Extract the (X, Y) coordinate from the center of the cell holding the provided text.  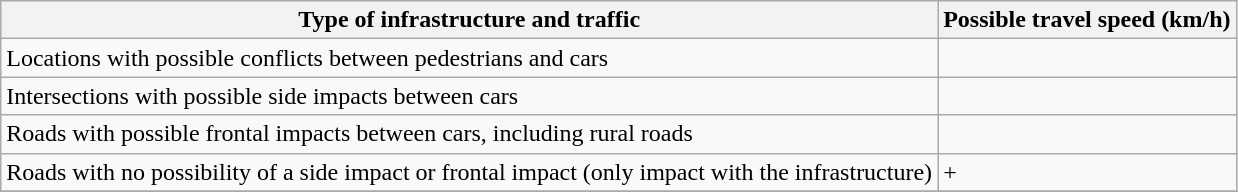
Type of infrastructure and traffic (470, 20)
Roads with no possibility of a side impact or frontal impact (only impact with the infrastructure) (470, 172)
Roads with possible frontal impacts between cars, including rural roads (470, 134)
Intersections with possible side impacts between cars (470, 96)
Possible travel speed (km/h) (1087, 20)
Locations with possible conflicts between pedestrians and cars (470, 58)
+ (1087, 172)
